Pinpoint the cell where the given text exists, returning its [x, y] midpoint coordinate. 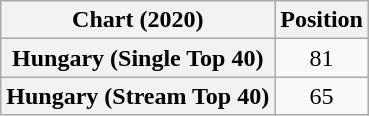
Chart (2020) [138, 20]
Position [322, 20]
Hungary (Stream Top 40) [138, 96]
65 [322, 96]
Hungary (Single Top 40) [138, 58]
81 [322, 58]
